Determine the (x, y) coordinate at the center of the cell enclosing the given text.  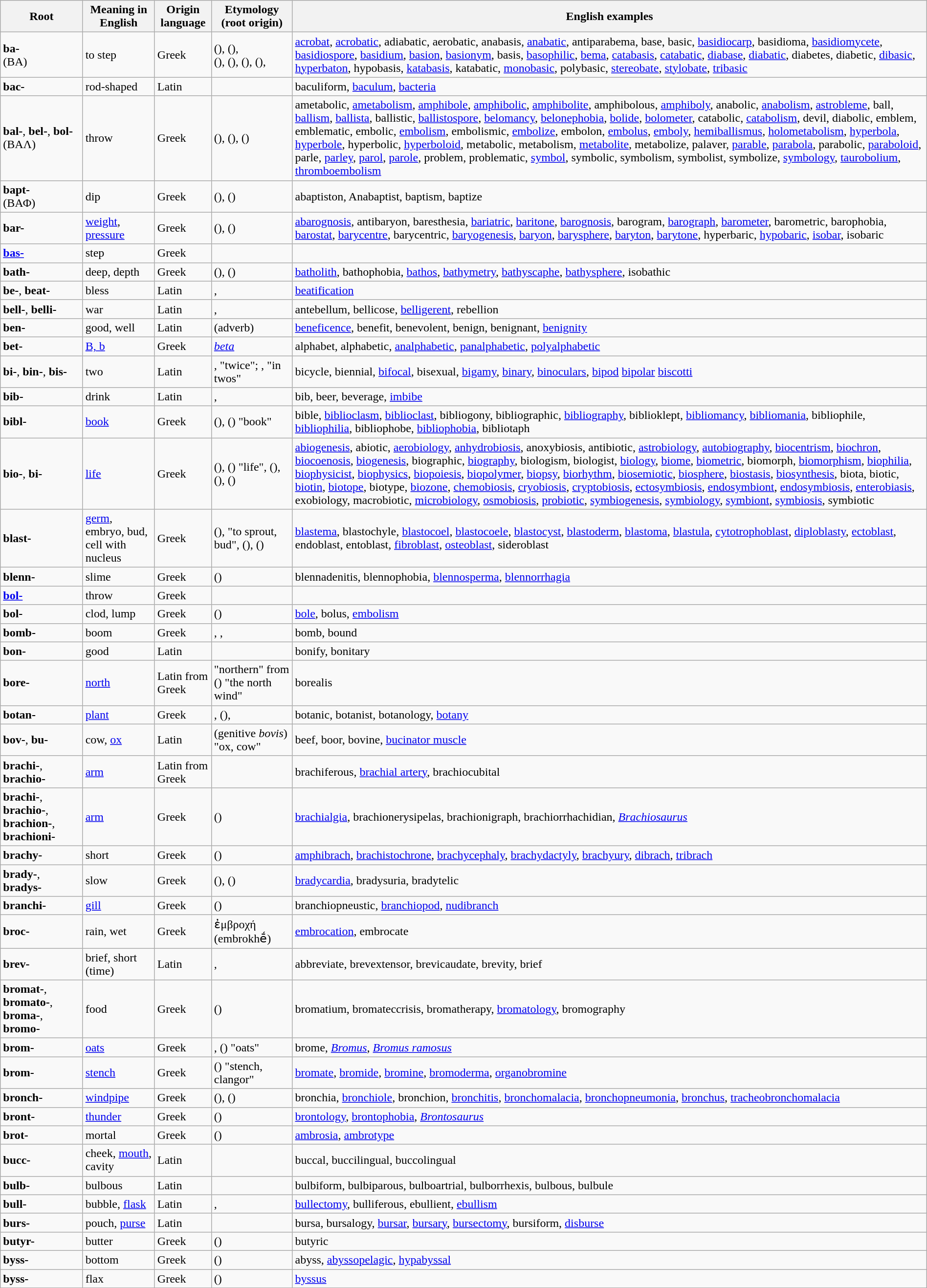
bomb, bound (609, 633)
Meaning in English (118, 17)
beatification (609, 290)
borealis (609, 683)
bromat-, bromato-, broma-, bromo- (42, 1009)
ἐμβροχή (embrokhḗ) (252, 932)
bromatium, bromateccrisis, bromatherapy, bromatology, bromography (609, 1009)
() "stench, clangor" (252, 1072)
windpipe (118, 1098)
(), "to sprout, bud", (), () (252, 539)
slow (118, 880)
bath- (42, 272)
two (118, 371)
abaptiston, Anabaptist, baptism, baptize (609, 196)
brachi-, brachio-, brachion-, brachioni- (42, 816)
brachialgia, brachionerysipelas, brachionigraph, brachiorrhachidian, Brachiosaurus (609, 816)
B, b (118, 346)
food (118, 1009)
blennadenitis, blennophobia, blennosperma, blennorrhagia (609, 577)
gill (118, 906)
Origin language (183, 17)
boom (118, 633)
blast- (42, 539)
step (118, 253)
bronch- (42, 1098)
Root (42, 17)
amphibrach, brachistochrone, brachycephaly, brachydactyly, brachyury, dibrach, tribrach (609, 855)
good (118, 651)
weight, pressure (118, 228)
(adverb) (252, 327)
drink (118, 397)
embrocation, embrocate (609, 932)
bicycle, biennial, bifocal, bisexual, bigamy, binary, binoculars, bipod bipolar biscotti (609, 371)
(), () "life", (), (), () (252, 474)
(), (), () (252, 138)
short (118, 855)
bell-, belli- (42, 309)
batholith, bathophobia, bathos, bathymetry, bathyscaphe, bathysphere, isobathic (609, 272)
English examples (609, 17)
burs- (42, 1223)
bib, beer, beverage, imbibe (609, 397)
oats (118, 1048)
beneficence, benefit, benevolent, benign, benignant, benignity (609, 327)
bon- (42, 651)
bal-, bel-, bol-(ΒΑΛ) (42, 138)
flax (118, 1278)
bib- (42, 397)
dip (118, 196)
bibl- (42, 422)
, () "oats" (252, 1048)
byssus (609, 1278)
mortal (118, 1135)
brome, Bromus, Bromus ramosus (609, 1048)
deep, depth (118, 272)
antebellum, bellicose, belligerent, rebellion (609, 309)
bar- (42, 228)
botan- (42, 715)
pouch, purse (118, 1223)
bulbiform, bulbiparous, bulboartrial, bulborrhexis, bulbous, bulbule (609, 1185)
germ, embryo, bud, cell with nucleus (118, 539)
butyric (609, 1241)
brady-, bradys- (42, 880)
butter (118, 1241)
, "twice"; , "in twos" (252, 371)
stench (118, 1072)
bov-, bu- (42, 740)
bubble, flask (118, 1204)
bulb- (42, 1185)
bulbous (118, 1185)
(genitive bovis) "ox, cow" (252, 740)
cow, ox (118, 740)
plant (118, 715)
bomb- (42, 633)
bursa, bursalogy, bursar, bursary, bursectomy, bursiform, disburse (609, 1223)
ba-(ΒΑ) (42, 55)
brachiferous, brachial artery, brachiocubital (609, 771)
beta (252, 346)
bull- (42, 1204)
to step (118, 55)
Etymology (root origin) (252, 17)
butyr- (42, 1241)
bront- (42, 1116)
bet- (42, 346)
(), () "book" (252, 422)
bless (118, 290)
bronchia, bronchiole, bronchion, bronchitis, bronchomalacia, bronchopneumonia, bronchus, tracheobronchomalacia (609, 1098)
war (118, 309)
brief, short (time) (118, 964)
, , (252, 633)
north (118, 683)
bapt-(ΒΑΦ) (42, 196)
(), (), (), (), (), (), (252, 55)
brontology, brontophobia, Brontosaurus (609, 1116)
clod, lump (118, 614)
bonify, bonitary (609, 651)
beef, boor, bovine, bucinator muscle (609, 740)
bac- (42, 87)
bio-, bi- (42, 474)
bromate, bromide, bromine, bromoderma, organobromine (609, 1072)
alphabet, alphabetic, analphabetic, panalphabetic, polyalphabetic (609, 346)
ben- (42, 327)
bullectomy, bulliferous, ebullient, ebullism (609, 1204)
brot- (42, 1135)
botanic, botanist, botanology, botany (609, 715)
bole, bolus, embolism (609, 614)
life (118, 474)
bi-, bin-, bis- (42, 371)
bucc- (42, 1160)
book (118, 422)
bradycardia, bradysuria, bradytelic (609, 880)
bore- (42, 683)
blenn- (42, 577)
ambrosia, ambrotype (609, 1135)
rod-shaped (118, 87)
bottom (118, 1260)
abyss, abyssopelagic, hypabyssal (609, 1260)
bas- (42, 253)
buccal, buccilingual, buccolingual (609, 1160)
brachy- (42, 855)
branchiopneustic, branchiopod, nudibranch (609, 906)
branchi- (42, 906)
thunder (118, 1116)
broc- (42, 932)
brachi-, brachio- (42, 771)
, (), (252, 715)
cheek, mouth, cavity (118, 1160)
baculiform, baculum, bacteria (609, 87)
slime (118, 577)
brev- (42, 964)
abbreviate, brevextensor, brevicaudate, brevity, brief (609, 964)
good, well (118, 327)
be-, beat- (42, 290)
"northern" from () "the north wind" (252, 683)
rain, wet (118, 932)
